Return the [x, y] coordinate for the center point of the cell that contains the specified text.  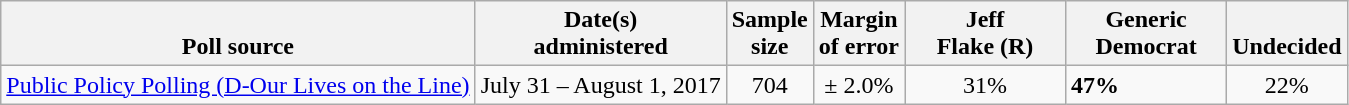
704 [770, 85]
Poll source [238, 34]
Marginof error [858, 34]
Undecided [1287, 34]
GenericDemocrat [1146, 34]
± 2.0% [858, 85]
Date(s)administered [600, 34]
31% [984, 85]
Public Policy Polling (D-Our Lives on the Line) [238, 85]
47% [1146, 85]
July 31 – August 1, 2017 [600, 85]
Samplesize [770, 34]
JeffFlake (R) [984, 34]
22% [1287, 85]
